Return (x, y) of the center of cell containing provided text 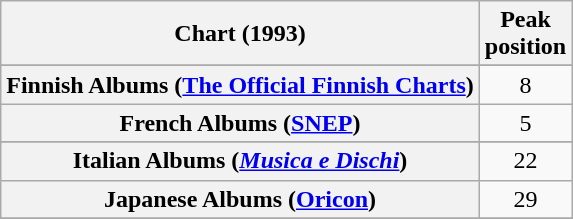
Italian Albums (Musica e Dischi) (240, 161)
22 (525, 161)
29 (525, 199)
French Albums (SNEP) (240, 123)
Peakposition (525, 34)
Finnish Albums (The Official Finnish Charts) (240, 85)
5 (525, 123)
8 (525, 85)
Chart (1993) (240, 34)
Japanese Albums (Oricon) (240, 199)
